Identify which cell holds the provided text, then report its (x, y) central coordinate. 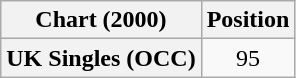
Chart (2000) (101, 20)
Position (248, 20)
95 (248, 58)
UK Singles (OCC) (101, 58)
